Detect which cell encompasses the target text, then output its (x, y) center coordinate. 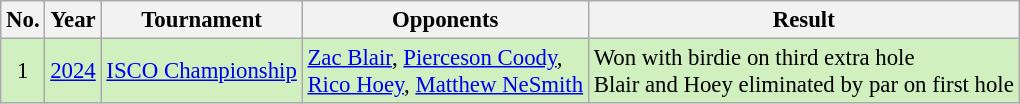
No. (23, 20)
Opponents (445, 20)
Tournament (202, 20)
Year (73, 20)
2024 (73, 72)
Won with birdie on third extra holeBlair and Hoey eliminated by par on first hole (804, 72)
Result (804, 20)
ISCO Championship (202, 72)
1 (23, 72)
Zac Blair, Pierceson Coody, Rico Hoey, Matthew NeSmith (445, 72)
